Pinpoint the cell where the given text exists, returning its [x, y] midpoint coordinate. 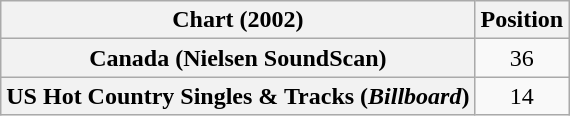
36 [522, 58]
14 [522, 96]
US Hot Country Singles & Tracks (Billboard) [238, 96]
Chart (2002) [238, 20]
Canada (Nielsen SoundScan) [238, 58]
Position [522, 20]
